Return (x, y) of the center of cell containing provided text 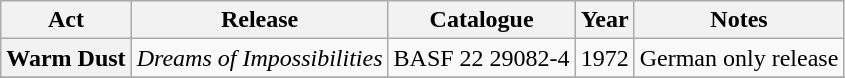
1972 (604, 58)
Notes (739, 20)
BASF 22 29082-4 (482, 58)
Warm Dust (66, 58)
Year (604, 20)
Release (260, 20)
Dreams of Impossibilities (260, 58)
Act (66, 20)
German only release (739, 58)
Catalogue (482, 20)
